From the cell containing the given text, extract its center point as (x, y) coordinate. 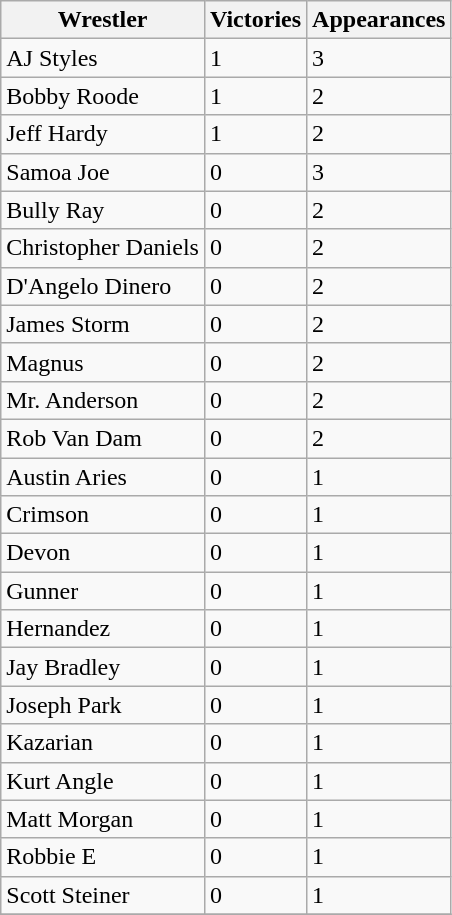
Crimson (103, 515)
Austin Aries (103, 477)
James Storm (103, 324)
D'Angelo Dinero (103, 286)
Bobby Roode (103, 96)
Hernandez (103, 629)
AJ Styles (103, 58)
Appearances (379, 20)
Magnus (103, 362)
Wrestler (103, 20)
Kurt Angle (103, 781)
Victories (255, 20)
Devon (103, 553)
Mr. Anderson (103, 400)
Scott Steiner (103, 895)
Jeff Hardy (103, 134)
Joseph Park (103, 705)
Jay Bradley (103, 667)
Robbie E (103, 857)
Bully Ray (103, 210)
Christopher Daniels (103, 248)
Samoa Joe (103, 172)
Rob Van Dam (103, 438)
Kazarian (103, 743)
Gunner (103, 591)
Matt Morgan (103, 819)
